Extract the [X, Y] coordinate from the center of the cell holding the provided text.  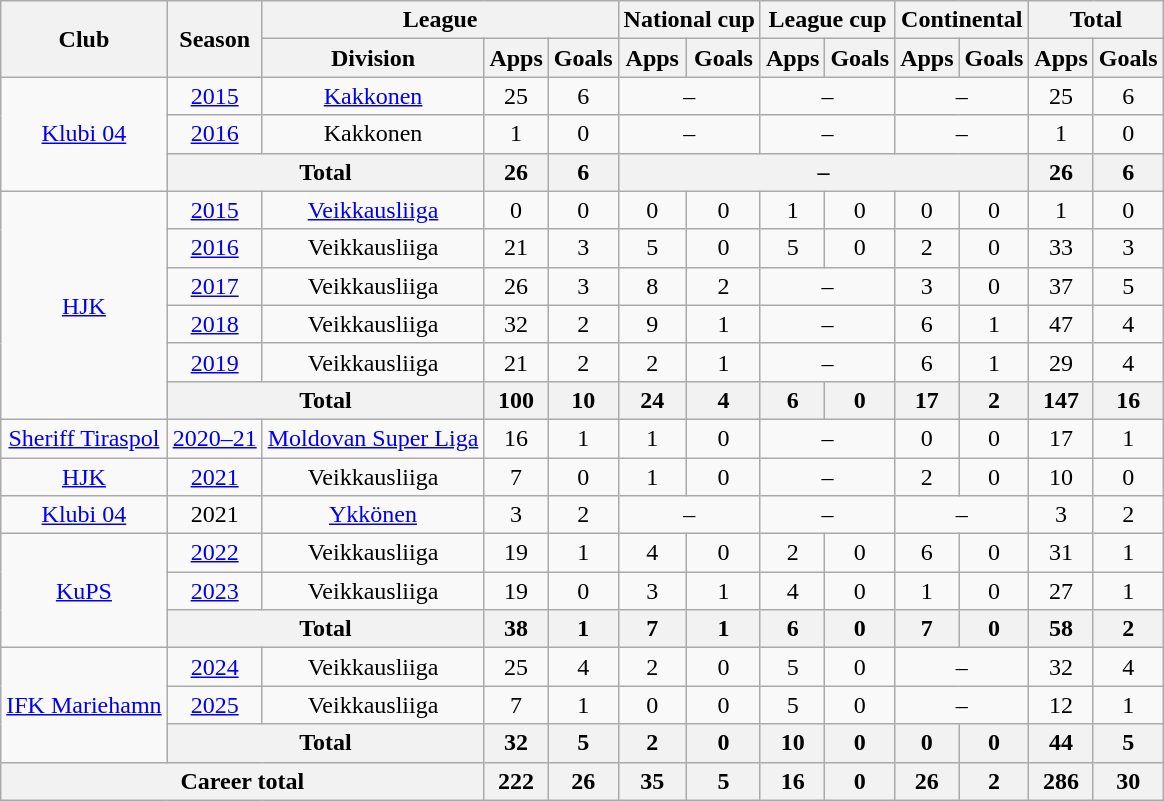
Continental [962, 20]
Career total [242, 781]
37 [1061, 286]
222 [516, 781]
12 [1061, 705]
League cup [827, 20]
47 [1061, 324]
2025 [214, 705]
30 [1128, 781]
100 [516, 400]
33 [1061, 248]
27 [1061, 591]
9 [652, 324]
2018 [214, 324]
Season [214, 39]
Division [373, 58]
National cup [689, 20]
2022 [214, 553]
2020–21 [214, 438]
2024 [214, 667]
KuPS [84, 591]
8 [652, 286]
Sheriff Tiraspol [84, 438]
2017 [214, 286]
44 [1061, 743]
2019 [214, 362]
Ykkönen [373, 515]
24 [652, 400]
286 [1061, 781]
Moldovan Super Liga [373, 438]
58 [1061, 629]
2023 [214, 591]
31 [1061, 553]
Club [84, 39]
147 [1061, 400]
38 [516, 629]
35 [652, 781]
29 [1061, 362]
League [440, 20]
IFK Mariehamn [84, 705]
